Locate the cell with the specified text and output its [x, y] center coordinate. 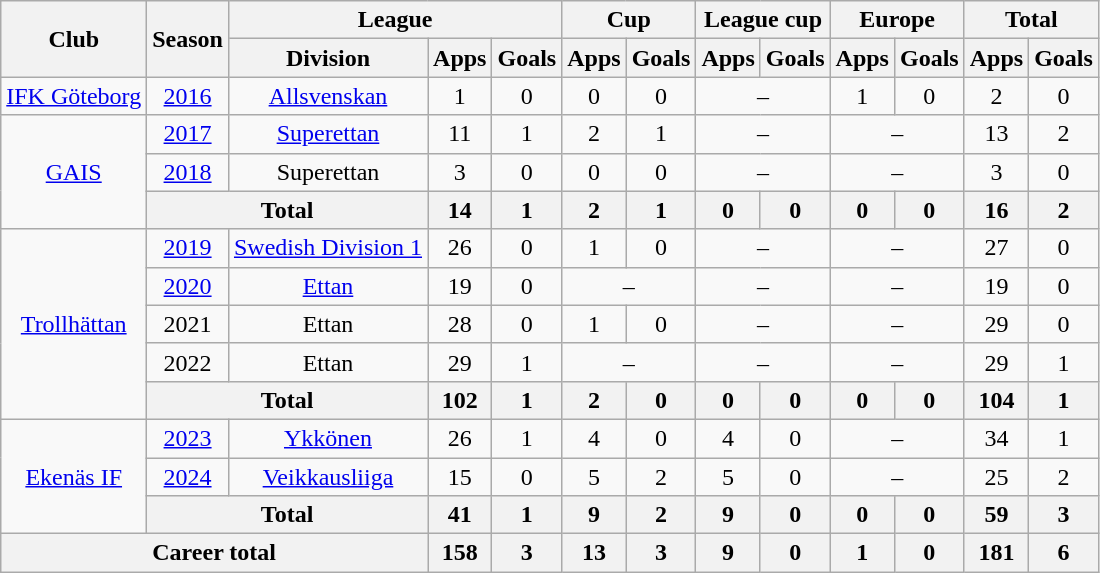
59 [996, 515]
2024 [188, 477]
102 [460, 400]
Veikkausliiga [328, 477]
15 [460, 477]
181 [996, 553]
16 [996, 210]
2022 [188, 362]
Swedish Division 1 [328, 248]
104 [996, 400]
25 [996, 477]
League cup [763, 20]
Ykkönen [328, 438]
27 [996, 248]
Club [74, 39]
158 [460, 553]
Career total [214, 553]
League [394, 20]
Trollhättan [74, 324]
41 [460, 515]
Allsvenskan [328, 96]
2023 [188, 438]
14 [460, 210]
2019 [188, 248]
6 [1064, 553]
IFK Göteborg [74, 96]
28 [460, 324]
11 [460, 134]
2016 [188, 96]
2017 [188, 134]
Division [328, 58]
Europe [897, 20]
2018 [188, 172]
Ekenäs IF [74, 476]
2021 [188, 324]
GAIS [74, 172]
Season [188, 39]
Cup [629, 20]
2020 [188, 286]
34 [996, 438]
